Extract the (x, y) coordinate from the center of the cell holding the provided text.  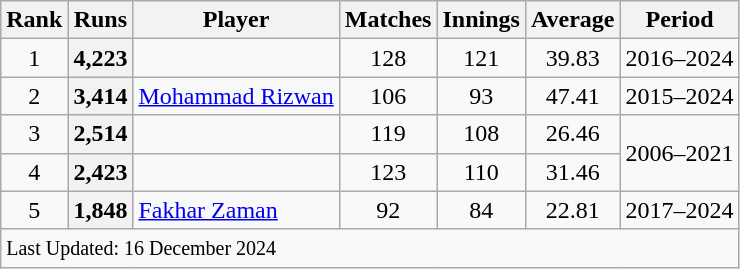
1,848 (100, 210)
4,223 (100, 58)
Average (572, 20)
119 (388, 134)
2016–2024 (680, 58)
Last Updated: 16 December 2024 (370, 248)
39.83 (572, 58)
128 (388, 58)
Player (236, 20)
4 (34, 172)
Rank (34, 20)
2006–2021 (680, 153)
3 (34, 134)
2015–2024 (680, 96)
93 (481, 96)
3,414 (100, 96)
5 (34, 210)
92 (388, 210)
Mohammad Rizwan (236, 96)
Matches (388, 20)
31.46 (572, 172)
Innings (481, 20)
Period (680, 20)
121 (481, 58)
123 (388, 172)
2,423 (100, 172)
110 (481, 172)
2,514 (100, 134)
Runs (100, 20)
2017–2024 (680, 210)
84 (481, 210)
47.41 (572, 96)
1 (34, 58)
Fakhar Zaman (236, 210)
106 (388, 96)
22.81 (572, 210)
2 (34, 96)
108 (481, 134)
26.46 (572, 134)
